Locate the cell with the specified text and output its (X, Y) center coordinate. 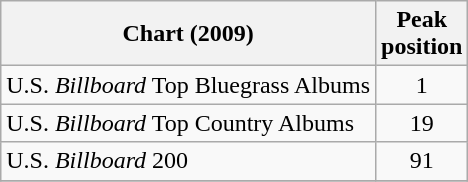
19 (422, 123)
U.S. Billboard 200 (188, 161)
U.S. Billboard Top Bluegrass Albums (188, 85)
U.S. Billboard Top Country Albums (188, 123)
1 (422, 85)
Peakposition (422, 34)
Chart (2009) (188, 34)
91 (422, 161)
